Search for the cell housing the specified text and yield its (X, Y) center coordinate. 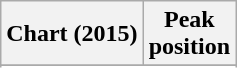
Peakposition (189, 34)
Chart (2015) (72, 34)
